Capture the cell that displays the provided text and extract its (x, y) central coordinate. 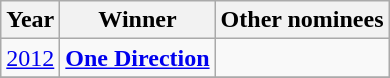
Winner (138, 20)
One Direction (138, 58)
Other nominees (302, 20)
Year (30, 20)
2012 (30, 58)
